Pinpoint the cell where the given text exists, returning its (x, y) midpoint coordinate. 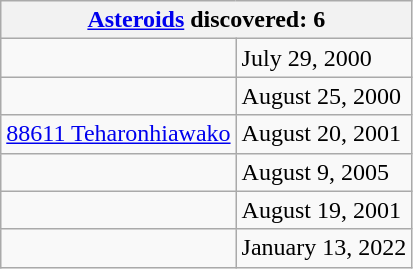
August 20, 2001 (324, 134)
July 29, 2000 (324, 58)
August 25, 2000 (324, 96)
Asteroids discovered: 6 (206, 20)
August 9, 2005 (324, 172)
88611 Teharonhiawako (118, 134)
August 19, 2001 (324, 210)
January 13, 2022 (324, 248)
